Determine the [x, y] coordinate at the center of the cell enclosing the given text.  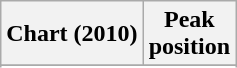
Peakposition [189, 34]
Chart (2010) [72, 34]
